Extract the [x, y] coordinate from the center of the cell holding the provided text.  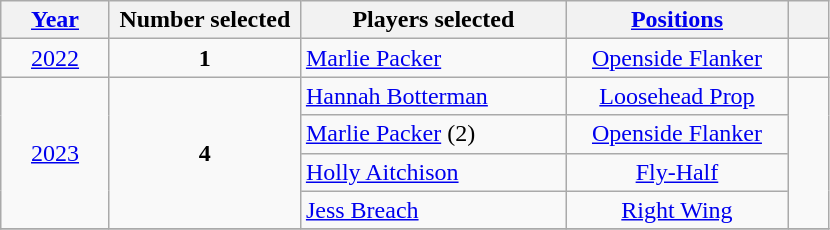
4 [204, 153]
Marlie Packer [433, 58]
2023 [56, 153]
Loosehead Prop [676, 96]
Positions [676, 20]
Fly-Half [676, 172]
2022 [56, 58]
Jess Breach [433, 210]
Number selected [204, 20]
Holly Aitchison [433, 172]
Year [56, 20]
Marlie Packer (2) [433, 134]
1 [204, 58]
Right Wing [676, 210]
Hannah Botterman [433, 96]
Players selected [433, 20]
